Provide the [X, Y] coordinate of the cell's center where the given text is located.  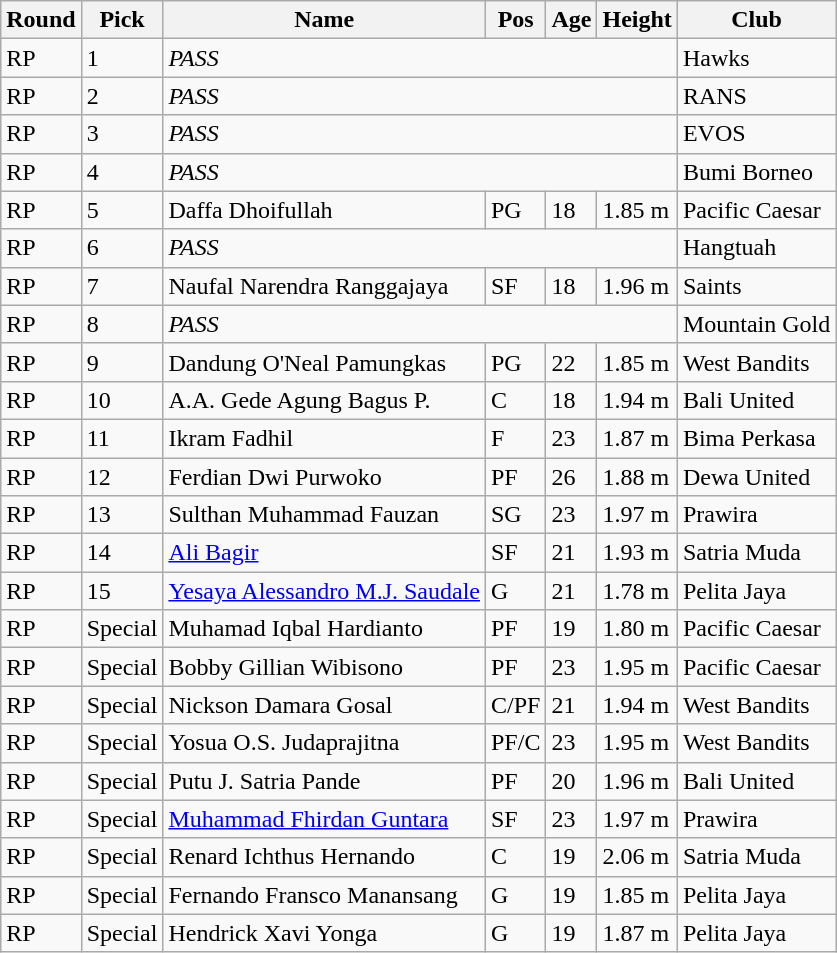
Saints [756, 286]
1.78 m [637, 591]
2 [122, 96]
1 [122, 58]
Yesaya Alessandro M.J. Saudale [324, 591]
Fernando Fransco Manansang [324, 895]
PF/C [515, 743]
Hawks [756, 58]
2.06 m [637, 857]
Dandung O'Neal Pamungkas [324, 362]
3 [122, 134]
Ali Bagir [324, 553]
Club [756, 20]
Daffa Dhoifullah [324, 210]
RANS [756, 96]
15 [122, 591]
Sulthan Muhammad Fauzan [324, 515]
10 [122, 400]
EVOS [756, 134]
Pos [515, 20]
Ikram Fadhil [324, 438]
SG [515, 515]
7 [122, 286]
14 [122, 553]
Bima Perkasa [756, 438]
Ferdian Dwi Purwoko [324, 477]
Bumi Borneo [756, 172]
Age [572, 20]
1.88 m [637, 477]
Yosua O.S. Judaprajitna [324, 743]
22 [572, 362]
Mountain Gold [756, 324]
Hendrick Xavi Yonga [324, 933]
11 [122, 438]
C/PF [515, 705]
Muhamad Iqbal Hardianto [324, 629]
13 [122, 515]
26 [572, 477]
6 [122, 248]
20 [572, 781]
Name [324, 20]
Pick [122, 20]
Height [637, 20]
Nickson Damara Gosal [324, 705]
1.93 m [637, 553]
4 [122, 172]
Dewa United [756, 477]
9 [122, 362]
Naufal Narendra Ranggajaya [324, 286]
F [515, 438]
Round [41, 20]
Renard Ichthus Hernando [324, 857]
1.80 m [637, 629]
A.A. Gede Agung Bagus P. [324, 400]
Muhammad Fhirdan Guntara [324, 819]
Hangtuah [756, 248]
12 [122, 477]
Putu J. Satria Pande [324, 781]
8 [122, 324]
5 [122, 210]
Bobby Gillian Wibisono [324, 667]
